Identify which cell holds the provided text, then report its [X, Y] central coordinate. 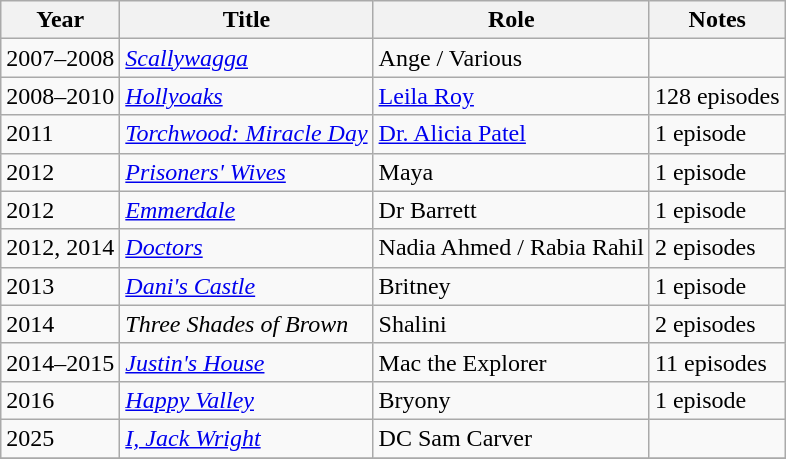
I, Jack Wright [246, 438]
Scallywagga [246, 58]
2016 [60, 400]
Emmerdale [246, 210]
2014 [60, 324]
Maya [511, 172]
Three Shades of Brown [246, 324]
Nadia Ahmed / Rabia Rahil [511, 248]
DC Sam Carver [511, 438]
Doctors [246, 248]
Mac the Explorer [511, 362]
Prisoners' Wives [246, 172]
Leila Roy [511, 96]
Ange / Various [511, 58]
128 episodes [717, 96]
2014–2015 [60, 362]
Hollyoaks [246, 96]
2008–2010 [60, 96]
Title [246, 20]
2013 [60, 286]
Dani's Castle [246, 286]
Torchwood: Miracle Day [246, 134]
2012, 2014 [60, 248]
2011 [60, 134]
2025 [60, 438]
Dr Barrett [511, 210]
Dr. Alicia Patel [511, 134]
2007–2008 [60, 58]
Year [60, 20]
Role [511, 20]
Bryony [511, 400]
Notes [717, 20]
11 episodes [717, 362]
Shalini [511, 324]
Britney [511, 286]
Happy Valley [246, 400]
Justin's House [246, 362]
